Return the (X, Y) coordinate for the center point of the cell that contains the specified text.  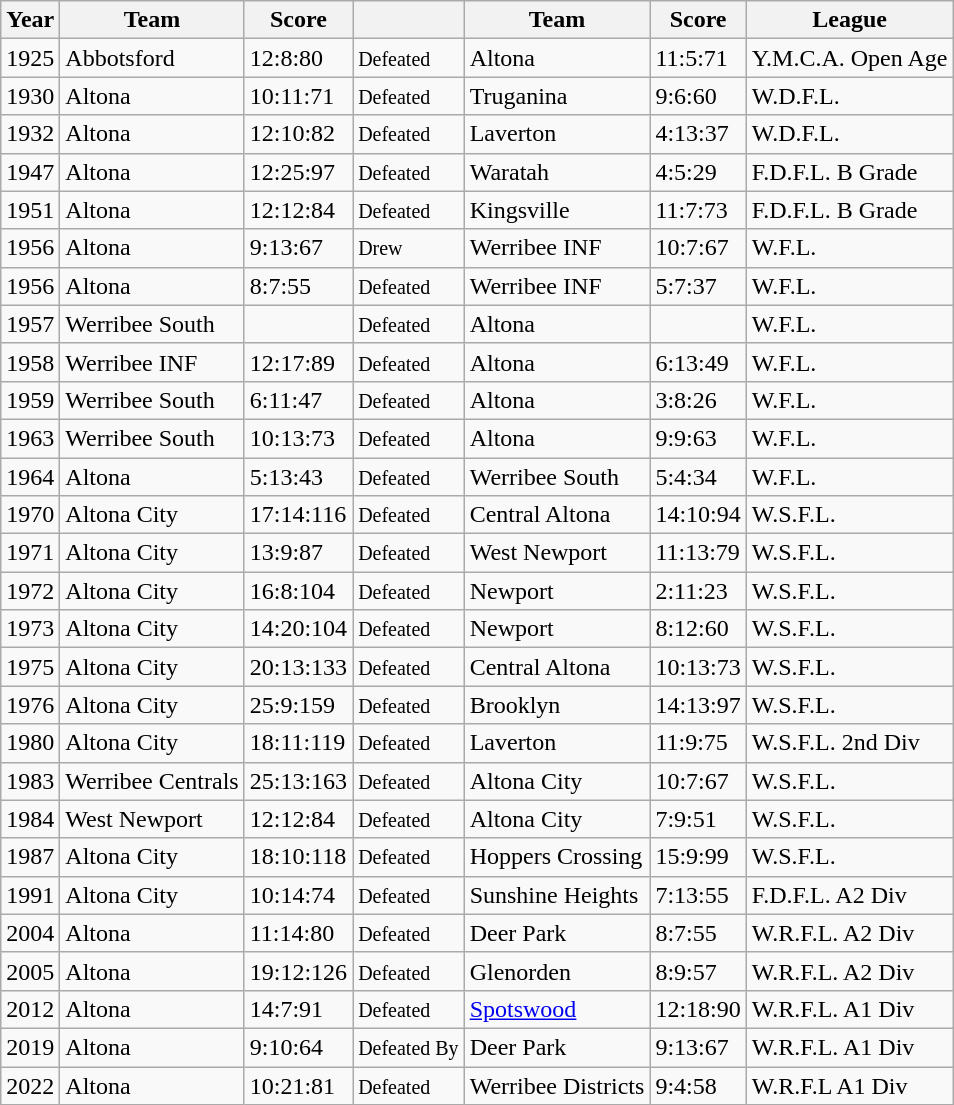
9:9:63 (698, 438)
15:9:99 (698, 857)
4:13:37 (698, 134)
1959 (30, 400)
8:12:60 (698, 629)
13:9:87 (298, 553)
10:14:74 (298, 895)
7:9:51 (698, 819)
11:7:73 (698, 210)
8:9:57 (698, 971)
Werribee Centrals (152, 781)
2012 (30, 1009)
2005 (30, 971)
Spotswood (557, 1009)
2004 (30, 933)
1932 (30, 134)
Y.M.C.A. Open Age (850, 58)
1970 (30, 515)
1984 (30, 819)
1963 (30, 438)
Abbotsford (152, 58)
Waratah (557, 172)
25:13:163 (298, 781)
1964 (30, 477)
Kingsville (557, 210)
Werribee Districts (557, 1085)
F.D.F.L. A2 Div (850, 895)
5:4:34 (698, 477)
1976 (30, 705)
18:10:118 (298, 857)
Drew (409, 248)
19:12:126 (298, 971)
Year (30, 20)
18:11:119 (298, 743)
1971 (30, 553)
1947 (30, 172)
9:6:60 (698, 96)
League (850, 20)
12:10:82 (298, 134)
4:5:29 (698, 172)
9:10:64 (298, 1047)
6:13:49 (698, 362)
14:7:91 (298, 1009)
2019 (30, 1047)
1930 (30, 96)
10:21:81 (298, 1085)
Glenorden (557, 971)
1983 (30, 781)
5:13:43 (298, 477)
11:5:71 (698, 58)
11:14:80 (298, 933)
Hoppers Crossing (557, 857)
10:11:71 (298, 96)
Truganina (557, 96)
1975 (30, 667)
1973 (30, 629)
1972 (30, 591)
14:20:104 (298, 629)
2022 (30, 1085)
1980 (30, 743)
17:14:116 (298, 515)
11:9:75 (698, 743)
14:13:97 (698, 705)
9:4:58 (698, 1085)
W.R.F.L A1 Div (850, 1085)
W.S.F.L. 2nd Div (850, 743)
12:25:97 (298, 172)
20:13:133 (298, 667)
1958 (30, 362)
Brooklyn (557, 705)
Defeated By (409, 1047)
6:11:47 (298, 400)
1951 (30, 210)
1957 (30, 324)
12:18:90 (698, 1009)
1925 (30, 58)
2:11:23 (698, 591)
14:10:94 (698, 515)
12:17:89 (298, 362)
12:8:80 (298, 58)
1987 (30, 857)
1991 (30, 895)
3:8:26 (698, 400)
16:8:104 (298, 591)
11:13:79 (698, 553)
Sunshine Heights (557, 895)
5:7:37 (698, 286)
7:13:55 (698, 895)
25:9:159 (298, 705)
